Return the (X, Y) coordinate for the center point of the cell that contains the specified text.  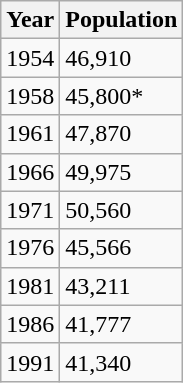
1991 (30, 362)
1958 (30, 96)
50,560 (122, 210)
41,777 (122, 324)
Population (122, 20)
45,800* (122, 96)
1976 (30, 248)
1966 (30, 172)
Year (30, 20)
45,566 (122, 248)
46,910 (122, 58)
1986 (30, 324)
1981 (30, 286)
1971 (30, 210)
1961 (30, 134)
41,340 (122, 362)
47,870 (122, 134)
1954 (30, 58)
43,211 (122, 286)
49,975 (122, 172)
